Find where the given text appears and provide that cell's center as (X, Y) coordinate. 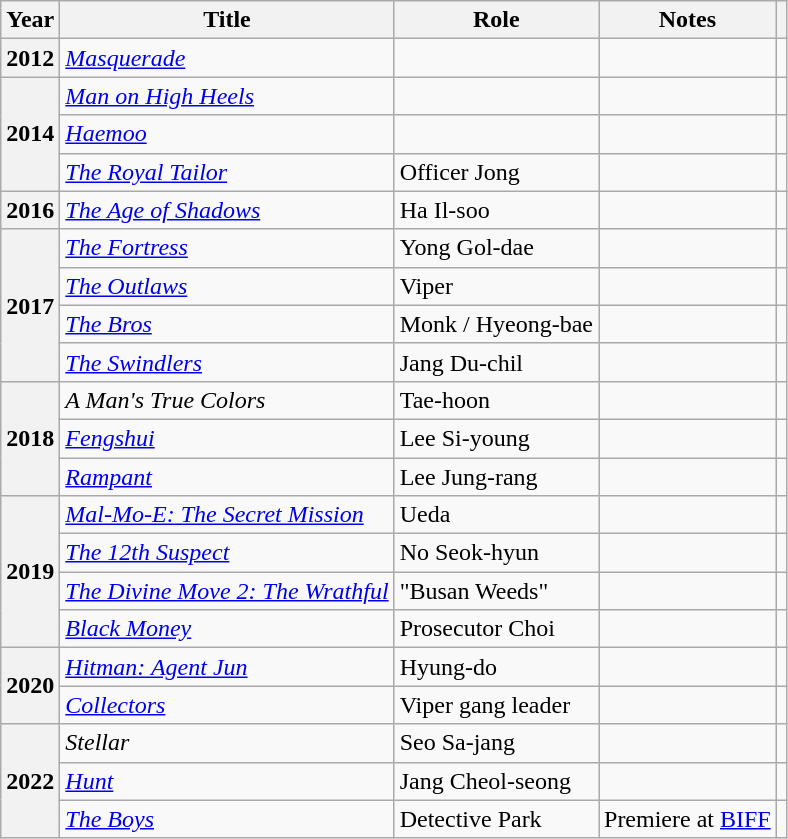
No Seok-hyun (496, 553)
A Man's True Colors (227, 400)
Jang Du-chil (496, 362)
Yong Gol-dae (496, 248)
Lee Si-young (496, 438)
The Age of Shadows (227, 210)
Lee Jung-rang (496, 477)
Tae-hoon (496, 400)
Detective Park (496, 819)
Hitman: Agent Jun (227, 667)
Monk / Hyeong-bae (496, 324)
Year (30, 20)
2017 (30, 305)
Haemoo (227, 134)
2018 (30, 438)
Rampant (227, 477)
The Divine Move 2: The Wrathful (227, 591)
The 12th Suspect (227, 553)
Masquerade (227, 58)
2019 (30, 572)
The Outlaws (227, 286)
Hunt (227, 781)
2014 (30, 134)
Viper (496, 286)
Collectors (227, 705)
Black Money (227, 629)
Role (496, 20)
Seo Sa-jang (496, 743)
Man on High Heels (227, 96)
Premiere at BIFF (687, 819)
Ueda (496, 515)
Prosecutor Choi (496, 629)
Ha Il-soo (496, 210)
The Fortress (227, 248)
Notes (687, 20)
Viper gang leader (496, 705)
2012 (30, 58)
Mal-Mo-E: The Secret Mission (227, 515)
2022 (30, 781)
The Royal Tailor (227, 172)
Fengshui (227, 438)
The Boys (227, 819)
Jang Cheol-seong (496, 781)
The Swindlers (227, 362)
The Bros (227, 324)
Title (227, 20)
"Busan Weeds" (496, 591)
Stellar (227, 743)
2016 (30, 210)
Hyung-do (496, 667)
Officer Jong (496, 172)
2020 (30, 686)
